Pinpoint the cell where the given text exists, returning its (X, Y) midpoint coordinate. 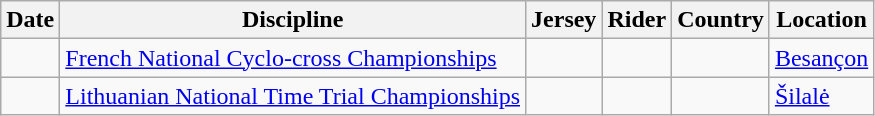
Date (30, 20)
Rider (637, 20)
Lithuanian National Time Trial Championships (293, 96)
Jersey (564, 20)
Šilalė (821, 96)
Country (721, 20)
Besançon (821, 58)
French National Cyclo-cross Championships (293, 58)
Location (821, 20)
Discipline (293, 20)
